Provide the (x, y) coordinate of the cell's center where the given text is located.  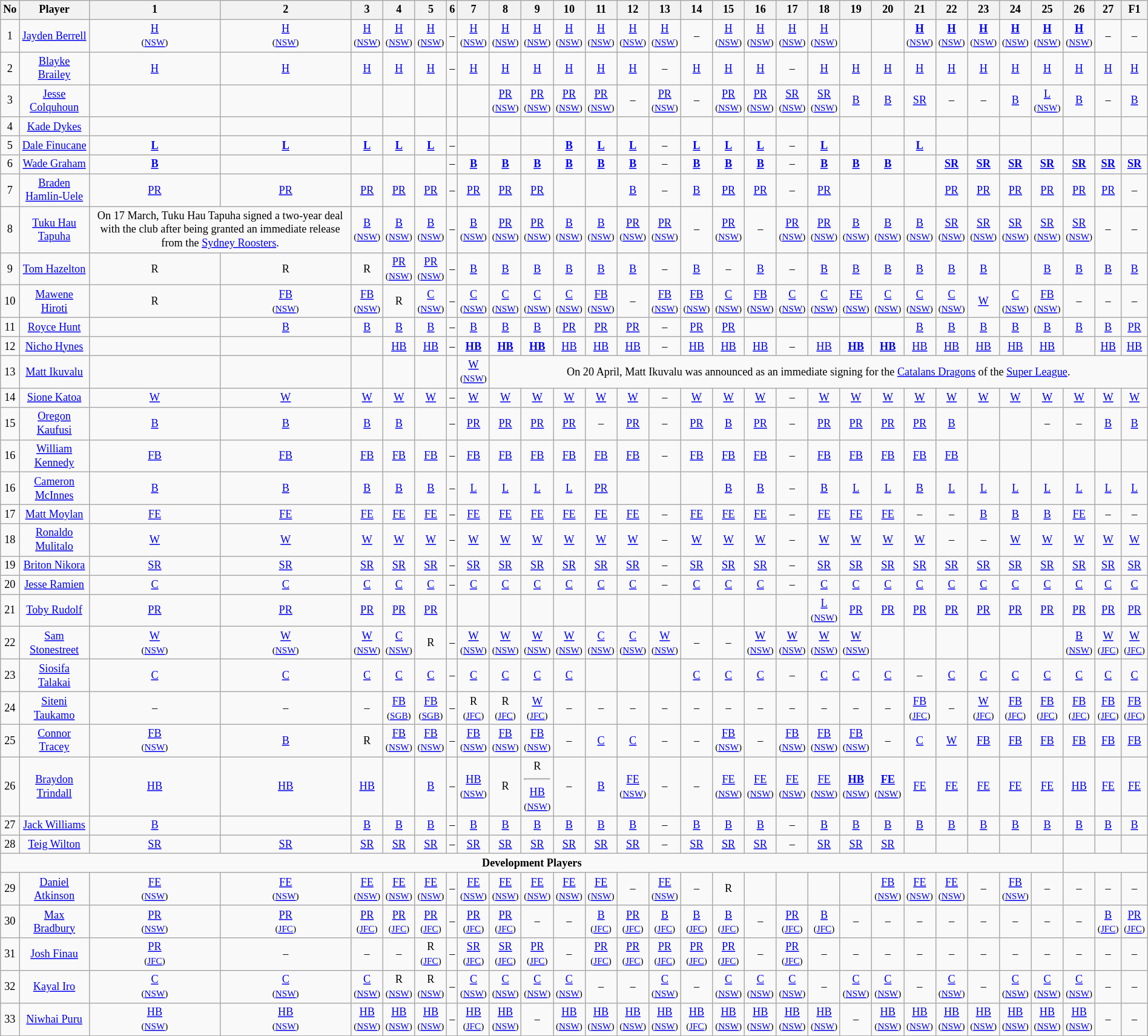
32 (10, 987)
Development Players (532, 863)
No (10, 10)
Toby Rudolf (54, 610)
Briton Nikora (54, 566)
Jesse Colquhoun (54, 101)
Sione Katoa (54, 397)
Matt Ikuvalu (54, 372)
Josh Finau (54, 954)
Teig Wilton (54, 844)
Braydon Trindall (54, 787)
Siteni Taukamo (54, 708)
On 20 April, Matt Ikuvalu was announced as an immediate signing for the Catalans Dragons of the Super League. (819, 372)
On 17 March, Tuku Hau Tapuha signed a two-year deal with the club after being granted an immediate release from the Sydney Roosters. (220, 229)
Kade Dykes (54, 126)
Jack Williams (54, 826)
Jayden Berrell (54, 36)
William Kennedy (54, 456)
28 (10, 844)
Daniel Atkinson (54, 889)
Connor Tracey (54, 741)
Dale Finucane (54, 145)
33 (10, 1019)
Tuku Hau Tapuha (54, 229)
Wade Graham (54, 165)
Kayal Iro (54, 987)
Cameron McInnes (54, 489)
Max Bradbury (54, 922)
Matt Moylan (54, 515)
Blayke Brailey (54, 68)
Oregon Kaufusi (54, 423)
Tom Hazelton (54, 269)
Royce Hunt (54, 327)
31 (10, 954)
Nicho Hynes (54, 346)
Sam Stonestreet (54, 643)
F1 (1135, 10)
Niwhai Puru (54, 1019)
29 (10, 889)
Jesse Ramien (54, 585)
Mawene Hiroti (54, 302)
Ronaldo Mulitalo (54, 540)
RHB(NSW) (538, 787)
Siosifa Talakai (54, 676)
30 (10, 922)
Player (54, 10)
Braden Hamlin-Uele (54, 190)
